Provide the [x, y] coordinate of the cell's center where the given text is located.  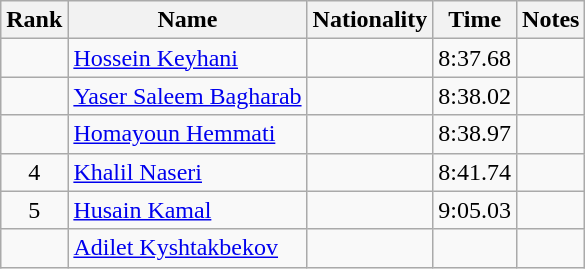
8:38.02 [475, 96]
8:37.68 [475, 58]
Hossein Keyhani [188, 58]
Husain Kamal [188, 210]
Notes [551, 20]
Name [188, 20]
9:05.03 [475, 210]
Yaser Saleem Bagharab [188, 96]
Khalil Naseri [188, 172]
4 [34, 172]
Adilet Kyshtakbekov [188, 248]
Time [475, 20]
5 [34, 210]
Nationality [370, 20]
8:41.74 [475, 172]
Rank [34, 20]
Homayoun Hemmati [188, 134]
8:38.97 [475, 134]
